Provide the [x, y] coordinate of the cell's center where the given text is located.  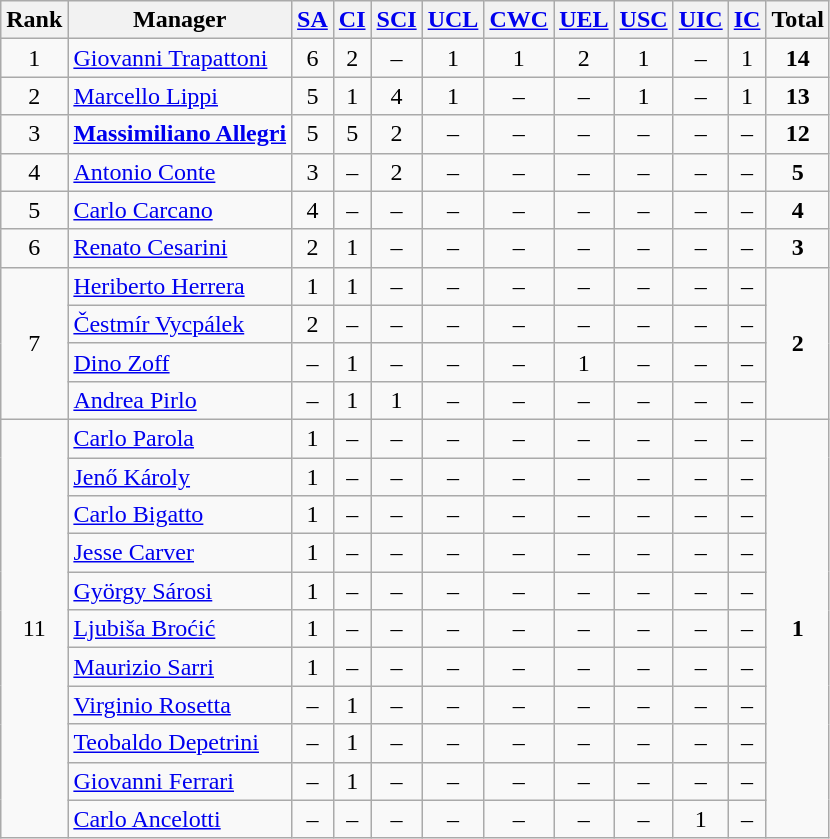
Antonio Conte [180, 172]
SA [313, 20]
Carlo Parola [180, 438]
UIC [700, 20]
7 [34, 343]
Heriberto Herrera [180, 286]
Jenő Károly [180, 477]
Maurizio Sarri [180, 667]
Manager [180, 20]
CWC [519, 20]
Dino Zoff [180, 362]
Ljubiša Broćić [180, 629]
13 [798, 96]
Total [798, 20]
Massimiliano Allegri [180, 134]
SCI [396, 20]
11 [34, 628]
Čestmír Vycpálek [180, 324]
Marcello Lippi [180, 96]
12 [798, 134]
Virginio Rosetta [180, 705]
Teobaldo Depetrini [180, 743]
Rank [34, 20]
Renato Cesarini [180, 248]
Andrea Pirlo [180, 400]
UCL [453, 20]
Giovanni Trapattoni [180, 58]
Carlo Carcano [180, 210]
IC [747, 20]
UEL [584, 20]
USC [644, 20]
CI [352, 20]
Giovanni Ferrari [180, 781]
György Sárosi [180, 591]
Jesse Carver [180, 553]
Carlo Ancelotti [180, 819]
14 [798, 58]
Carlo Bigatto [180, 515]
